Return the (x, y) coordinate for the center point of the cell that contains the specified text.  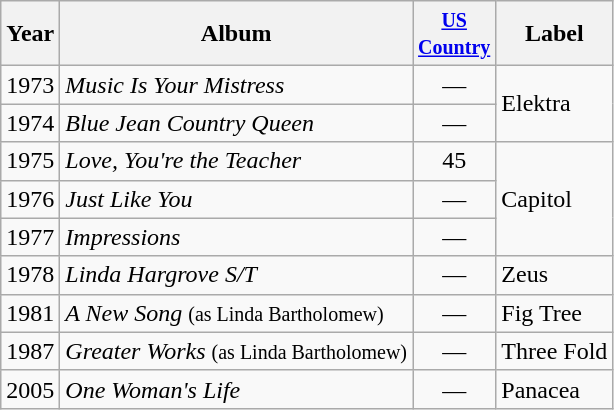
Impressions (236, 237)
A New Song (as Linda Bartholomew) (236, 313)
Capitol (554, 199)
Year (30, 34)
Panacea (554, 389)
1987 (30, 351)
Just Like You (236, 199)
Love, You're the Teacher (236, 161)
Linda Hargrove S/T (236, 275)
US Country (454, 34)
Elektra (554, 104)
45 (454, 161)
1976 (30, 199)
Label (554, 34)
1981 (30, 313)
Album (236, 34)
1977 (30, 237)
Fig Tree (554, 313)
Zeus (554, 275)
1974 (30, 123)
One Woman's Life (236, 389)
1973 (30, 85)
Blue Jean Country Queen (236, 123)
2005 (30, 389)
Greater Works (as Linda Bartholomew) (236, 351)
1975 (30, 161)
1978 (30, 275)
Music Is Your Mistress (236, 85)
Three Fold (554, 351)
